For the text-containing cell, return its midpoint in (X, Y) coordinate format. 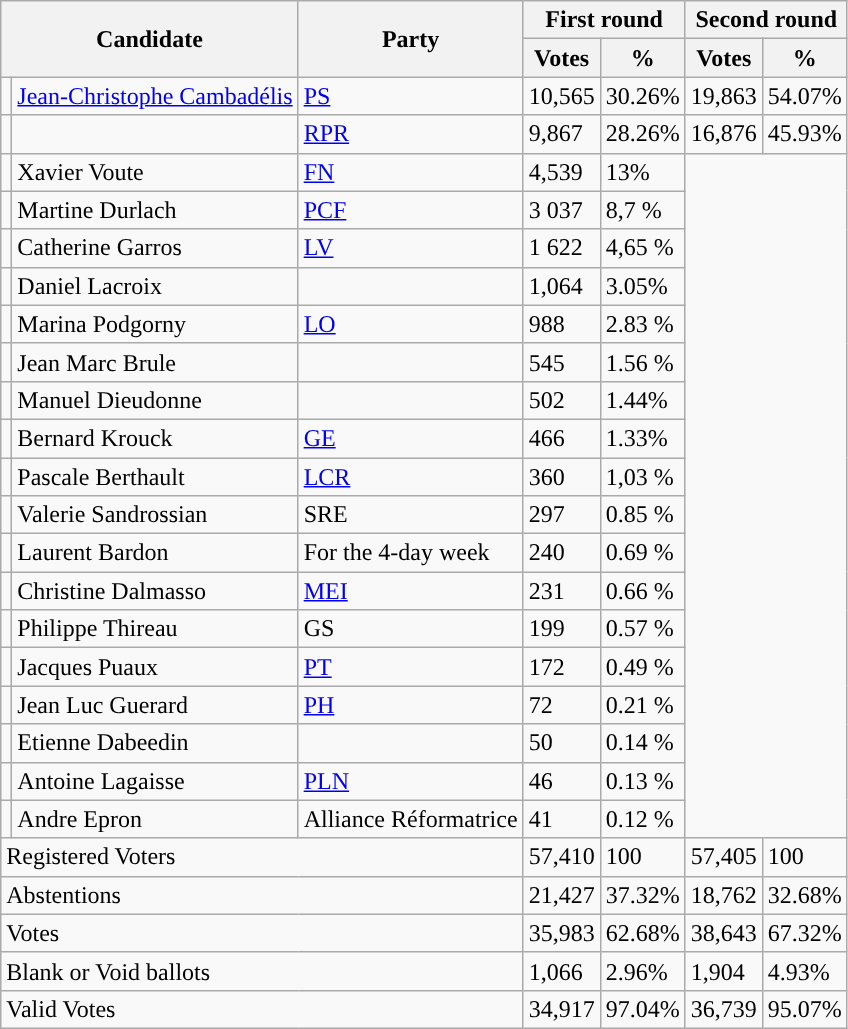
4.93% (804, 971)
37.32% (642, 895)
First round (604, 20)
Alliance Réformatrice (410, 819)
1,03 % (642, 477)
231 (562, 591)
10,565 (562, 96)
PCF (410, 210)
LV (410, 248)
9,867 (562, 134)
240 (562, 553)
Philippe Thireau (155, 629)
0.21 % (642, 705)
28.26% (642, 134)
54.07% (804, 96)
MEI (410, 591)
2.83 % (642, 324)
4,539 (562, 172)
LO (410, 324)
502 (562, 400)
72 (562, 705)
95.07% (804, 1009)
57,405 (724, 857)
Candidate (150, 39)
1 622 (562, 248)
4,65 % (642, 248)
18,762 (724, 895)
PLN (410, 781)
199 (562, 629)
Xavier Voute (155, 172)
19,863 (724, 96)
21,427 (562, 895)
466 (562, 438)
Pascale Berthault (155, 477)
0.85 % (642, 515)
Antoine Lagaisse (155, 781)
Bernard Krouck (155, 438)
SRE (410, 515)
Daniel Lacroix (155, 286)
1,066 (562, 971)
8,7 % (642, 210)
57,410 (562, 857)
FN (410, 172)
1.56 % (642, 362)
Abstentions (262, 895)
Jean-Christophe Cambadélis (155, 96)
0.66 % (642, 591)
PS (410, 96)
62.68% (642, 933)
Andre Epron (155, 819)
Manuel Dieudonne (155, 400)
0.14 % (642, 743)
32.68% (804, 895)
1.44% (642, 400)
Valerie Sandrossian (155, 515)
3.05% (642, 286)
172 (562, 667)
Jean Luc Guerard (155, 705)
45.93% (804, 134)
297 (562, 515)
0.69 % (642, 553)
Jacques Puaux (155, 667)
3 037 (562, 210)
Martine Durlach (155, 210)
Valid Votes (262, 1009)
For the 4-day week (410, 553)
Second round (766, 20)
16,876 (724, 134)
Catherine Garros (155, 248)
GS (410, 629)
0.57 % (642, 629)
0.12 % (642, 819)
35,983 (562, 933)
Registered Voters (262, 857)
Marina Podgorny (155, 324)
1.33% (642, 438)
38,643 (724, 933)
Party (410, 39)
PT (410, 667)
67.32% (804, 933)
1,904 (724, 971)
RPR (410, 134)
GE (410, 438)
360 (562, 477)
2.96% (642, 971)
Christine Dalmasso (155, 591)
36,739 (724, 1009)
0.49 % (642, 667)
Etienne Dabeedin (155, 743)
0.13 % (642, 781)
PH (410, 705)
46 (562, 781)
41 (562, 819)
13% (642, 172)
545 (562, 362)
34,917 (562, 1009)
LCR (410, 477)
97.04% (642, 1009)
Laurent Bardon (155, 553)
Jean Marc Brule (155, 362)
988 (562, 324)
Blank or Void ballots (262, 971)
50 (562, 743)
1,064 (562, 286)
30.26% (642, 96)
